For the text-containing cell, return its midpoint in (x, y) coordinate format. 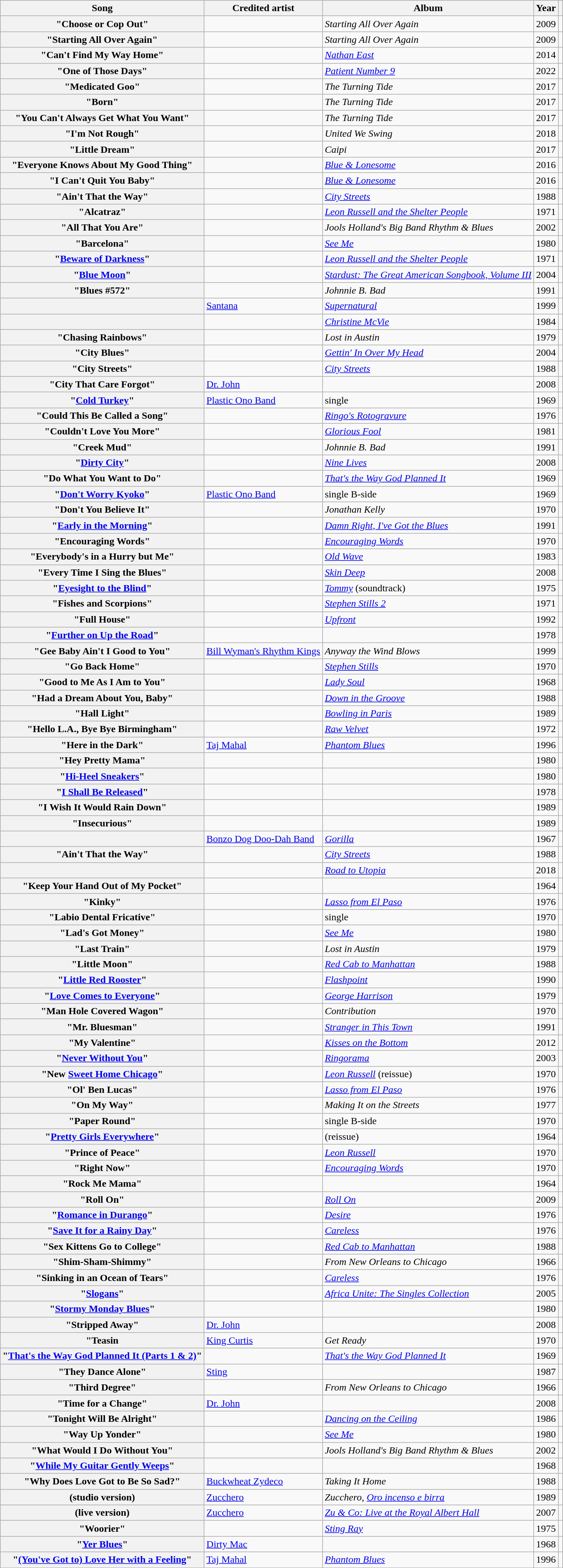
"Time for a Change" (102, 1403)
1967 (546, 839)
Gorilla (428, 839)
"Everybody's in a Hurry but Me" (102, 557)
Making It on the Streets (428, 1105)
"While My Guitar Gently Weeps" (102, 1466)
Get Ready (428, 1340)
"Little Red Rooster" (102, 980)
"Here in the Dark" (102, 745)
Jonathan Kelly (428, 510)
1983 (546, 557)
Buckwheat Zydeco (263, 1482)
"Hey Pretty Mama" (102, 761)
"Slogans" (102, 1293)
"Labio Dental Fricative" (102, 917)
"Insecurious" (102, 823)
Damn Right, I've Got the Blues (428, 525)
"Way Up Yonder" (102, 1434)
"Every Time I Sing the Blues" (102, 572)
Lady Soul (428, 682)
Nine Lives (428, 463)
Album (428, 8)
"Chasing Rainbows" (102, 337)
Leon Russell (428, 1152)
"Beware of Darkness" (102, 259)
"Kinky" (102, 901)
Glorious Fool (428, 431)
2012 (546, 1043)
"Everyone Knows About My Good Thing" (102, 165)
"Eyesight to the Blind" (102, 588)
"I'm Not Rough" (102, 133)
Skin Deep (428, 572)
"Medicated Goo" (102, 86)
Bill Wyman's Rhythm Kings (263, 651)
"Sinking in an Ocean of Tears" (102, 1278)
Credited artist (263, 8)
"Why Does Love Got to Be So Sad?" (102, 1482)
Zu & Co: Live at the Royal Albert Hall (428, 1513)
"Little Moon" (102, 964)
"Choose or Cop Out" (102, 24)
"Hello L.A., Bye Bye Birmingham" (102, 729)
"Sex Kittens Go to College" (102, 1246)
1981 (546, 431)
"What Would I Do Without You" (102, 1450)
Africa Unite: The Singles Collection (428, 1293)
"Prince of Peace" (102, 1152)
"Woorier" (102, 1528)
"They Dance Alone" (102, 1372)
"Third Degree" (102, 1387)
Christine McVie (428, 322)
Gettin' In Over My Head (428, 353)
"Hall Light" (102, 714)
Nathan East (428, 55)
Upfront (428, 619)
Patient Number 9 (428, 71)
2003 (546, 1058)
"Keep Your Hand Out of My Pocket" (102, 886)
"Shim-Sham-Shimmy" (102, 1262)
"All That You Are" (102, 228)
"City That Care Forgot" (102, 384)
"Cold Turkey" (102, 400)
1990 (546, 980)
"One of Those Days" (102, 71)
"Mr. Bluesman" (102, 1027)
"Had a Dream About You, Baby" (102, 698)
"I Can't Quit You Baby" (102, 180)
Kisses on the Bottom (428, 1043)
"Man Hole Covered Wagon" (102, 1011)
Year (546, 8)
2005 (546, 1293)
Old Wave (428, 557)
Bonzo Dog Doo-Dah Band (263, 839)
Bowling in Paris (428, 714)
Sting Ray (428, 1528)
Ringorama (428, 1058)
"Paper Round" (102, 1121)
"Don't You Believe It" (102, 510)
"Rock Me Mama" (102, 1183)
King Curtis (263, 1340)
"City Blues" (102, 353)
Raw Velvet (428, 729)
"Stripped Away" (102, 1325)
1992 (546, 619)
"Right Now" (102, 1168)
"Don't Worry Kyoko" (102, 494)
"Stormy Monday Blues" (102, 1309)
Desire (428, 1215)
"Teasin (102, 1340)
"On My Way" (102, 1105)
"Can't Find My Way Home" (102, 55)
"Full House" (102, 619)
Road to Utopia (428, 870)
1984 (546, 322)
"Encouraging Words" (102, 541)
"City Streets" (102, 369)
Dirty Mac (263, 1544)
"Romance in Durango" (102, 1215)
Leon Russell (reissue) (428, 1074)
"Gee Baby Ain't I Good to You" (102, 651)
"Blues #572" (102, 290)
Tommy (soundtrack) (428, 588)
2022 (546, 71)
"Ol' Ben Lucas" (102, 1090)
1986 (546, 1419)
Down in the Groove (428, 698)
"Blue Moon" (102, 275)
Stranger in This Town (428, 1027)
Contribution (428, 1011)
"Could This Be Called a Song" (102, 415)
"My Valentine" (102, 1043)
2014 (546, 55)
"Alcatraz" (102, 212)
(studio version) (102, 1497)
"Save It for a Rainy Day" (102, 1231)
"Further on Up the Road" (102, 635)
2007 (546, 1513)
Stephen Stills (428, 666)
"Starting All Over Again" (102, 40)
Zucchero, Oro incenso e birra (428, 1497)
"You Can't Always Get What You Want" (102, 118)
Supernatural (428, 306)
"Roll On" (102, 1199)
Santana (263, 306)
Caipi (428, 149)
"Pretty Girls Everywhere" (102, 1136)
"Good to Me As I Am to You" (102, 682)
"Couldn't Love You More" (102, 431)
1987 (546, 1372)
Flashpoint (428, 980)
George Harrison (428, 996)
"Born" (102, 102)
"Never Without You" (102, 1058)
Dancing on the Ceiling (428, 1419)
Sting (263, 1372)
"New Sweet Home Chicago" (102, 1074)
"Dirty City" (102, 463)
Taking It Home (428, 1482)
Stephen Stills 2 (428, 604)
"(You've Got to) Love Her with a Feeling" (102, 1560)
"Early in the Morning" (102, 525)
Roll On (428, 1199)
(reissue) (428, 1136)
"Go Back Home" (102, 666)
Ringo's Rotogravure (428, 415)
Stardust: The Great American Songbook, Volume III (428, 275)
"Little Dream" (102, 149)
"Hi-Heel Sneakers" (102, 776)
"Last Train" (102, 948)
"Do What You Want to Do" (102, 478)
"Barcelona" (102, 243)
Anyway the Wind Blows (428, 651)
"I Wish It Would Rain Down" (102, 807)
"I Shall Be Released" (102, 792)
"Creek Mud" (102, 447)
"Lad's Got Money" (102, 933)
"That's the Way God Planned It (Parts 1 & 2)" (102, 1356)
(live version) (102, 1513)
"Tonight Will Be Alright" (102, 1419)
1972 (546, 729)
Song (102, 8)
"Love Comes to Everyone" (102, 996)
United We Swing (428, 133)
"Yer Blues" (102, 1544)
"Fishes and Scorpions" (102, 604)
1977 (546, 1105)
